Search for the cell housing the specified text and yield its [x, y] center coordinate. 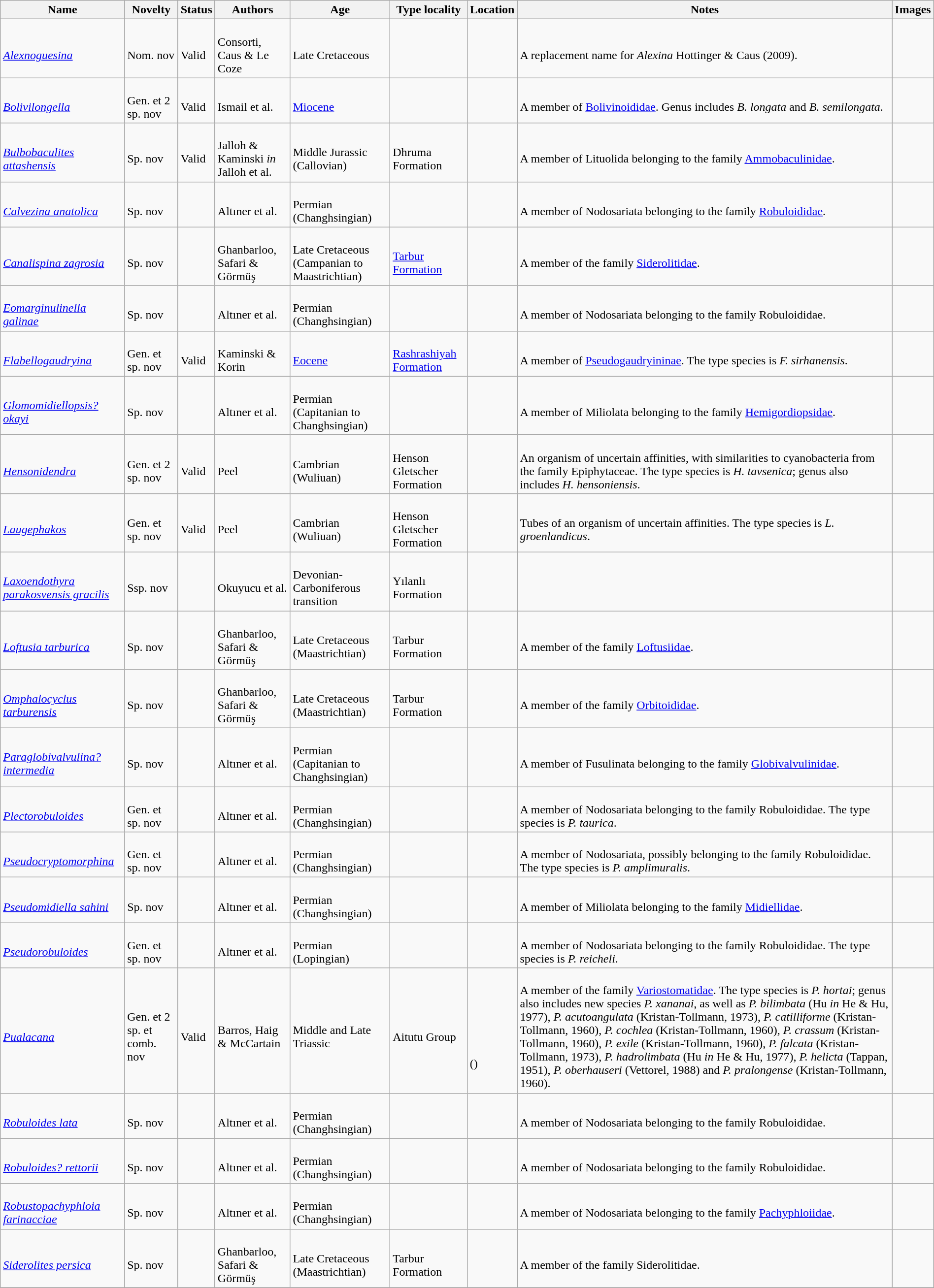
Plectorobuloides [63, 809]
Late Cretaceous [340, 48]
Ssp. nov [152, 581]
A member of Bolivinoididae. Genus includes B. longata and B. semilongata. [704, 100]
Nom. nov [152, 48]
Barros, Haig & McCartain [252, 1030]
Laxoendothyra parakosvensis gracilis [63, 581]
Alexnoguesina [63, 48]
Notes [704, 10]
Type locality [429, 10]
A member of Nodosariata, possibly belonging to the family Robuloididae. The type species is P. amplimuralis. [704, 855]
Canalispina zagrosia [63, 256]
A member of the family Orbitoididae. [704, 699]
Late Cretaceous (Campanian to Maastrichtian) [340, 256]
Robuloides lata [63, 1116]
Bolivilongella [63, 100]
() [492, 1030]
Siderolites persica [63, 1258]
Age [340, 10]
Pualacana [63, 1030]
Pseudorobuloides [63, 945]
Laugephakos [63, 523]
Rashrashiyah Formation [429, 354]
Jalloh & Kaminski in Jalloh et al. [252, 153]
A member of the family Loftusiidae. [704, 640]
Robuloides? rettorii [63, 1161]
A member of Nodosariata belonging to the family Robuloididae. The type species is P. taurica. [704, 809]
Pseudomidiella sahini [63, 900]
Middle and Late Triassic [340, 1030]
Yılanlı Formation [429, 581]
Aitutu Group [429, 1030]
A member of Fusulinata belonging to the family Globivalvulinidae. [704, 757]
A replacement name for Alexina Hottinger & Caus (2009). [704, 48]
Robustopachyphloia farinacciae [63, 1206]
Images [913, 10]
Bulbobaculites attashensis [63, 153]
Eocene [340, 354]
Glomomidiellopsis? okayi [63, 406]
Flabellogaudryina [63, 354]
A member of Miliolata belonging to the family Hemigordiopsidae. [704, 406]
Ismail et al. [252, 100]
Novelty [152, 10]
Middle Jurassic (Callovian) [340, 153]
Loftusia tarburica [63, 640]
Dhruma Formation [429, 153]
Pseudocryptomorphina [63, 855]
Okuyucu et al. [252, 581]
Calvezina anatolica [63, 204]
Tubes of an organism of uncertain affinities. The type species is L. groenlandicus. [704, 523]
A member of Nodosariata belonging to the family Robuloididae. The type species is P. reicheli. [704, 945]
Status [196, 10]
Devonian-Carboniferous transition [340, 581]
Consorti, Caus & Le Coze [252, 48]
Miocene [340, 100]
Gen. et 2 sp. et comb. nov [152, 1030]
Paraglobivalvulina? intermedia [63, 757]
A member of Lituolida belonging to the family Ammobaculinidae. [704, 153]
Eomarginulinella galinae [63, 308]
Kaminski & Korin [252, 354]
A member of Miliolata belonging to the family Midiellidae. [704, 900]
Omphalocyclus tarburensis [63, 699]
A member of Nodosariata belonging to the family Pachyphloiidae. [704, 1206]
Permian (Lopingian) [340, 945]
Name [63, 10]
Location [492, 10]
A member of Pseudogaudryininae. The type species is F. sirhanensis. [704, 354]
Hensonidendra [63, 464]
Authors [252, 10]
